From the cell containing the given text, extract its center point as [x, y] coordinate. 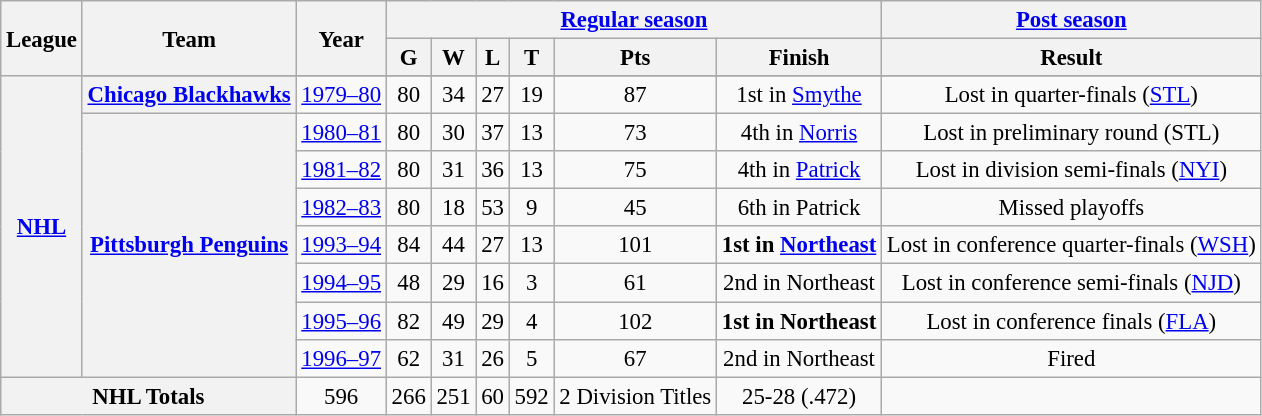
60 [492, 396]
1982–83 [341, 208]
82 [408, 321]
49 [454, 321]
1980–81 [341, 133]
1995–96 [341, 321]
Pittsburgh Penguins [189, 246]
Regular season [634, 20]
3 [532, 283]
W [454, 58]
101 [636, 245]
1979–80 [341, 95]
30 [454, 133]
25-28 (.472) [800, 396]
Lost in conference quarter-finals (WSH) [1072, 245]
73 [636, 133]
75 [636, 170]
67 [636, 358]
Lost in conference semi-finals (NJD) [1072, 283]
Team [189, 38]
Missed playoffs [1072, 208]
Year [341, 38]
84 [408, 245]
1993–94 [341, 245]
266 [408, 396]
2 Division Titles [636, 396]
34 [454, 95]
36 [492, 170]
37 [492, 133]
Chicago Blackhawks [189, 95]
Fired [1072, 358]
T [532, 58]
League [42, 38]
26 [492, 358]
9 [532, 208]
45 [636, 208]
251 [454, 396]
87 [636, 95]
Finish [800, 58]
NHL Totals [148, 396]
1994–95 [341, 283]
19 [532, 95]
G [408, 58]
Post season [1072, 20]
6th in Patrick [800, 208]
NHL [42, 226]
102 [636, 321]
5 [532, 358]
1996–97 [341, 358]
Result [1072, 58]
16 [492, 283]
596 [341, 396]
1st in Smythe [800, 95]
53 [492, 208]
592 [532, 396]
Lost in quarter-finals (STL) [1072, 95]
4 [532, 321]
L [492, 58]
1981–82 [341, 170]
18 [454, 208]
4th in Patrick [800, 170]
48 [408, 283]
Lost in preliminary round (STL) [1072, 133]
44 [454, 245]
Pts [636, 58]
4th in Norris [800, 133]
Lost in conference finals (FLA) [1072, 321]
62 [408, 358]
Lost in division semi-finals (NYI) [1072, 170]
61 [636, 283]
